For the text-containing cell, return its midpoint in [x, y] coordinate format. 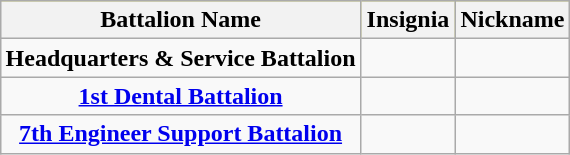
Nickname [512, 20]
Battalion Name [180, 20]
7th Engineer Support Battalion [180, 134]
Headquarters & Service Battalion [180, 58]
Insignia [408, 20]
1st Dental Battalion [180, 96]
